Output the [X, Y] coordinate of the center of the cell containing the given text.  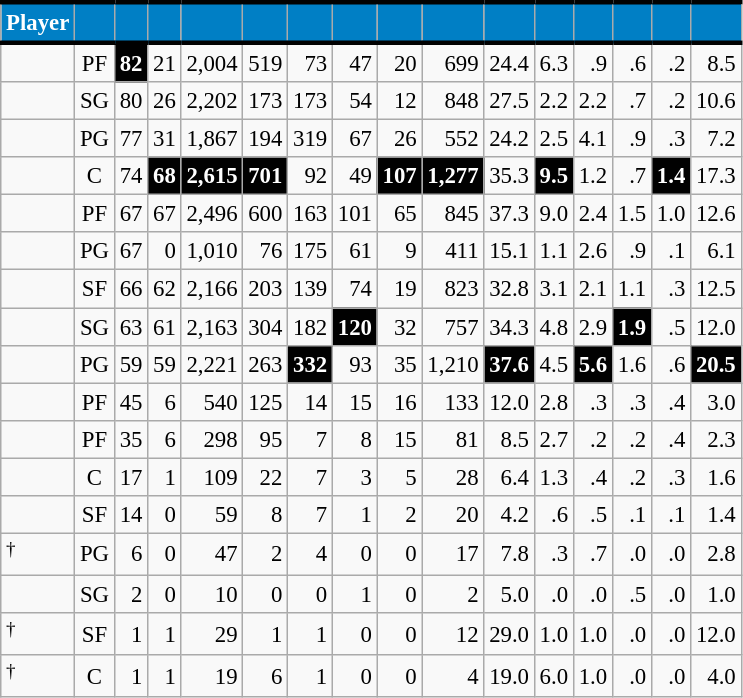
1.9 [632, 327]
Player [38, 22]
5.6 [592, 364]
7.8 [509, 554]
304 [266, 327]
1,210 [453, 364]
139 [310, 289]
9 [400, 251]
2,163 [212, 327]
182 [310, 327]
2.3 [716, 439]
12.5 [716, 289]
2.7 [554, 439]
125 [266, 402]
263 [266, 364]
101 [354, 214]
2,202 [212, 101]
552 [453, 139]
45 [130, 402]
845 [453, 214]
29.0 [509, 634]
21 [164, 62]
29 [212, 634]
203 [266, 289]
5.0 [509, 594]
3.0 [716, 402]
73 [310, 62]
6.1 [716, 251]
22 [266, 477]
1,277 [453, 176]
2.6 [592, 251]
319 [310, 139]
1.5 [632, 214]
2.4 [592, 214]
1,867 [212, 139]
10.6 [716, 101]
2,166 [212, 289]
35.3 [509, 176]
2,221 [212, 364]
2,496 [212, 214]
6.4 [509, 477]
540 [212, 402]
24.2 [509, 139]
34.3 [509, 327]
9.5 [554, 176]
76 [266, 251]
49 [354, 176]
701 [266, 176]
92 [310, 176]
12.6 [716, 214]
65 [400, 214]
7.2 [716, 139]
81 [453, 439]
62 [164, 289]
4.2 [509, 515]
120 [354, 327]
16 [400, 402]
19.0 [509, 676]
411 [453, 251]
848 [453, 101]
5 [400, 477]
332 [310, 364]
2.9 [592, 327]
15.1 [509, 251]
37.6 [509, 364]
68 [164, 176]
77 [130, 139]
194 [266, 139]
175 [310, 251]
163 [310, 214]
82 [130, 62]
95 [266, 439]
2.1 [592, 289]
1.2 [592, 176]
109 [212, 477]
4.1 [592, 139]
6.3 [554, 62]
54 [354, 101]
24.4 [509, 62]
28 [453, 477]
63 [130, 327]
32 [400, 327]
4.8 [554, 327]
4.5 [554, 364]
4.0 [716, 676]
519 [266, 62]
298 [212, 439]
3.1 [554, 289]
93 [354, 364]
600 [266, 214]
1.3 [554, 477]
6.0 [554, 676]
757 [453, 327]
31 [164, 139]
27.5 [509, 101]
80 [130, 101]
2,004 [212, 62]
3 [354, 477]
66 [130, 289]
10 [212, 594]
1,010 [212, 251]
823 [453, 289]
107 [400, 176]
2.5 [554, 139]
20.5 [716, 364]
699 [453, 62]
17.3 [716, 176]
37.3 [509, 214]
2,615 [212, 176]
133 [453, 402]
9.0 [554, 214]
32.8 [509, 289]
